For the text-containing cell, return its midpoint in (X, Y) coordinate format. 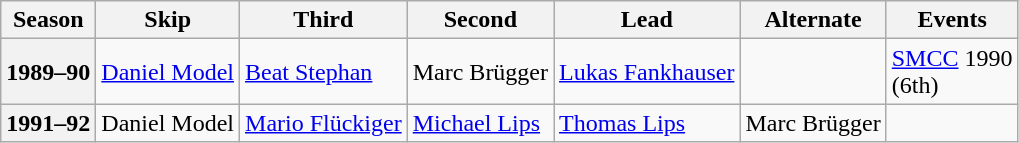
Alternate (813, 20)
Season (48, 20)
Beat Stephan (324, 72)
1989–90 (48, 72)
Mario Flückiger (324, 123)
Events (952, 20)
Third (324, 20)
SMCC 1990 (6th) (952, 72)
Michael Lips (480, 123)
Lead (647, 20)
Thomas Lips (647, 123)
Skip (168, 20)
1991–92 (48, 123)
Lukas Fankhauser (647, 72)
Second (480, 20)
